Extract the (X, Y) coordinate from the center of the cell holding the provided text.  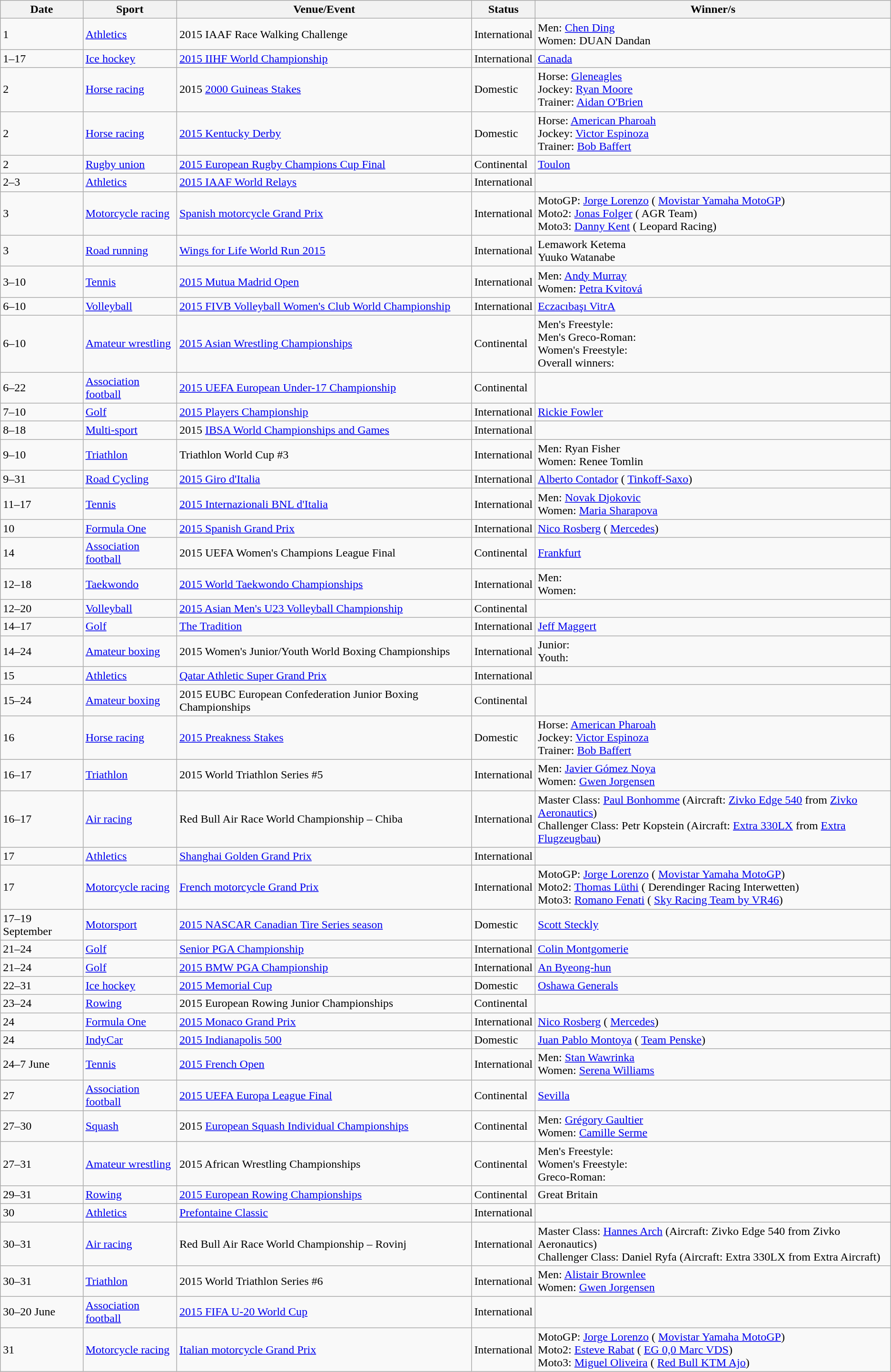
2015 IAAF Race Walking Challenge (324, 34)
2015 Indianapolis 500 (324, 1040)
2015 Asian Men's U23 Volleyball Championship (324, 608)
6–22 (42, 388)
2015 IIHF World Championship (324, 59)
2015 IAAF World Relays (324, 182)
2015 Players Championship (324, 412)
MotoGP: Jorge Lorenzo ( Movistar Yamaha MotoGP)Moto2: Thomas Lüthi ( Derendinger Racing Interwetten)Moto3: Romano Fenati ( Sky Racing Team by VR46) (713, 887)
Spanish motorcycle Grand Prix (324, 213)
10 (42, 528)
Date (42, 10)
2015 Kentucky Derby (324, 133)
2015 Asian Wrestling Championships (324, 344)
Road running (129, 250)
Squash (129, 1126)
2015 EUBC European Confederation Junior Boxing Championships (324, 700)
Men: Women: (713, 584)
1 (42, 34)
Red Bull Air Race World Championship – Chiba (324, 819)
14–17 (42, 626)
1–17 (42, 59)
Italian motorcycle Grand Prix (324, 1350)
Road Cycling (129, 479)
Men: Novak DjokovicWomen: Maria Sharapova (713, 504)
23–24 (42, 1004)
2015 UEFA European Under-17 Championship (324, 388)
27–30 (42, 1126)
Men: Stan WawrinkaWomen: Serena Williams (713, 1064)
Jeff Maggert (713, 626)
Canada (713, 59)
24–7 June (42, 1064)
Lemawork Ketema Yuuko Watanabe (713, 250)
Venue/Event (324, 10)
22–31 (42, 985)
Men: Grégory GaultierWomen: Camille Serme (713, 1126)
Qatar Athletic Super Grand Prix (324, 676)
Senior PGA Championship (324, 949)
2015 BMW PGA Championship (324, 967)
2015 UEFA Europa League Final (324, 1095)
Shanghai Golden Grand Prix (324, 856)
2015 NASCAR Canadian Tire Series season (324, 925)
29–31 (42, 1194)
Sevilla (713, 1095)
Frankfurt (713, 553)
30–20 June (42, 1312)
2015 Spanish Grand Prix (324, 528)
Men: Andy MurrayWomen: Petra Kvitová (713, 282)
Triathlon World Cup #3 (324, 455)
2015 European Rowing Junior Championships (324, 1004)
Men: Ryan FisherWomen: Renee Tomlin (713, 455)
2015 Memorial Cup (324, 985)
2015 2000 Guineas Stakes (324, 89)
2015 FIFA U-20 World Cup (324, 1312)
Men: Chen DingWomen: DUAN Dandan (713, 34)
Eczacıbaşı VitrA (713, 306)
2015 IBSA World Championships and Games (324, 430)
2015 Internazionali BNL d'Italia (324, 504)
2015 European Squash Individual Championships (324, 1126)
IndyCar (129, 1040)
2015 French Open (324, 1064)
Horse: GleneaglesJockey: Ryan MooreTrainer: Aidan O'Brien (713, 89)
MotoGP: Jorge Lorenzo ( Movistar Yamaha MotoGP)Moto2: Jonas Folger ( AGR Team)Moto3: Danny Kent ( Leopard Racing) (713, 213)
2015 Giro d'Italia (324, 479)
11–17 (42, 504)
15–24 (42, 700)
French motorcycle Grand Prix (324, 887)
Junior: Youth: (713, 651)
Men's Freestyle: Women's Freestyle: Greco-Roman: (713, 1163)
2015 Monaco Grand Prix (324, 1022)
Rugby union (129, 164)
Sport (129, 10)
16 (42, 737)
2015 Women's Junior/Youth World Boxing Championships (324, 651)
Taekwondo (129, 584)
Oshawa Generals (713, 985)
Scott Steckly (713, 925)
31 (42, 1350)
14–24 (42, 651)
2015 UEFA Women's Champions League Final (324, 553)
Great Britain (713, 1194)
27 (42, 1095)
2015 World Triathlon Series #6 (324, 1282)
Motorsport (129, 925)
Rickie Fowler (713, 412)
2015 European Rugby Champions Cup Final (324, 164)
Toulon (713, 164)
2015 World Triathlon Series #5 (324, 775)
2015 Mutua Madrid Open (324, 282)
Alberto Contador ( Tinkoff-Saxo) (713, 479)
Prefontaine Classic (324, 1213)
14 (42, 553)
15 (42, 676)
2015 FIVB Volleyball Women's Club World Championship (324, 306)
Men: Javier Gómez NoyaWomen: Gwen Jorgensen (713, 775)
An Byeong-hun (713, 967)
MotoGP: Jorge Lorenzo ( Movistar Yamaha MotoGP)Moto2: Esteve Rabat ( EG 0,0 Marc VDS)Moto3: Miguel Oliveira ( Red Bull KTM Ajo) (713, 1350)
3–10 (42, 282)
Men: Alistair BrownleeWomen: Gwen Jorgensen (713, 1282)
Red Bull Air Race World Championship – Rovinj (324, 1243)
12–20 (42, 608)
Colin Montgomerie (713, 949)
Winner/s (713, 10)
9–31 (42, 479)
Multi-sport (129, 430)
Master Class: Hannes Arch (Aircraft: Zivko Edge 540 from Zivko Aeronautics) Challenger Class: Daniel Ryfa (Aircraft: Extra 330LX from Extra Aircraft) (713, 1243)
2015 World Taekwondo Championships (324, 584)
Wings for Life World Run 2015 (324, 250)
Status (504, 10)
8–18 (42, 430)
The Tradition (324, 626)
Juan Pablo Montoya ( Team Penske) (713, 1040)
2015 Preakness Stakes (324, 737)
12–18 (42, 584)
30 (42, 1213)
Men's Freestyle: Men's Greco-Roman: Women's Freestyle: Overall winners: (713, 344)
2015 African Wrestling Championships (324, 1163)
2–3 (42, 182)
27–31 (42, 1163)
2015 European Rowing Championships (324, 1194)
9–10 (42, 455)
7–10 (42, 412)
17–19 September (42, 925)
